Search for the cell housing the specified text and yield its (x, y) center coordinate. 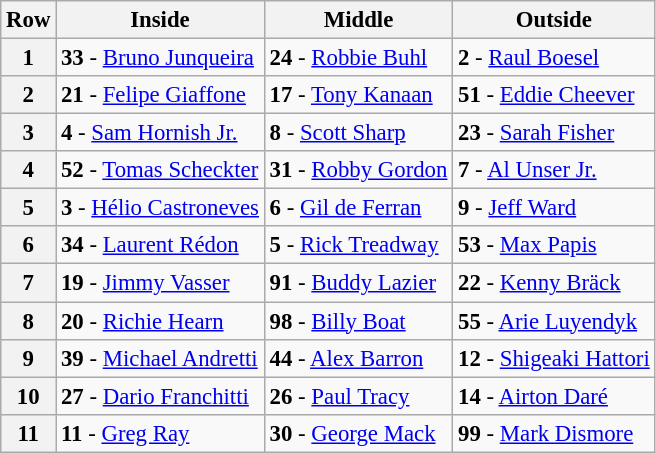
3 - Hélio Castroneves (160, 208)
5 (28, 208)
98 - Billy Boat (358, 321)
6 - Gil de Ferran (358, 208)
30 - George Mack (358, 433)
7 - Al Unser Jr. (554, 170)
99 - Mark Dismore (554, 433)
21 - Felipe Giaffone (160, 95)
51 - Eddie Cheever (554, 95)
4 (28, 170)
2 (28, 95)
14 - Airton Daré (554, 396)
33 - Bruno Junqueira (160, 58)
12 - Shigeaki Hattori (554, 358)
27 - Dario Franchitti (160, 396)
9 (28, 358)
11 - Greg Ray (160, 433)
11 (28, 433)
Middle (358, 20)
6 (28, 245)
53 - Max Papis (554, 245)
Outside (554, 20)
2 - Raul Boesel (554, 58)
23 - Sarah Fisher (554, 133)
55 - Arie Luyendyk (554, 321)
22 - Kenny Bräck (554, 283)
52 - Tomas Scheckter (160, 170)
3 (28, 133)
8 - Scott Sharp (358, 133)
39 - Michael Andretti (160, 358)
7 (28, 283)
Inside (160, 20)
19 - Jimmy Vasser (160, 283)
4 - Sam Hornish Jr. (160, 133)
10 (28, 396)
9 - Jeff Ward (554, 208)
34 - Laurent Rédon (160, 245)
17 - Tony Kanaan (358, 95)
1 (28, 58)
24 - Robbie Buhl (358, 58)
Row (28, 20)
26 - Paul Tracy (358, 396)
31 - Robby Gordon (358, 170)
8 (28, 321)
44 - Alex Barron (358, 358)
20 - Richie Hearn (160, 321)
5 - Rick Treadway (358, 245)
91 - Buddy Lazier (358, 283)
